Find where the given text appears and provide that cell's center as (x, y) coordinate. 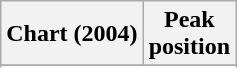
Peakposition (189, 34)
Chart (2004) (72, 34)
